From the cell containing the given text, extract its center point as [X, Y] coordinate. 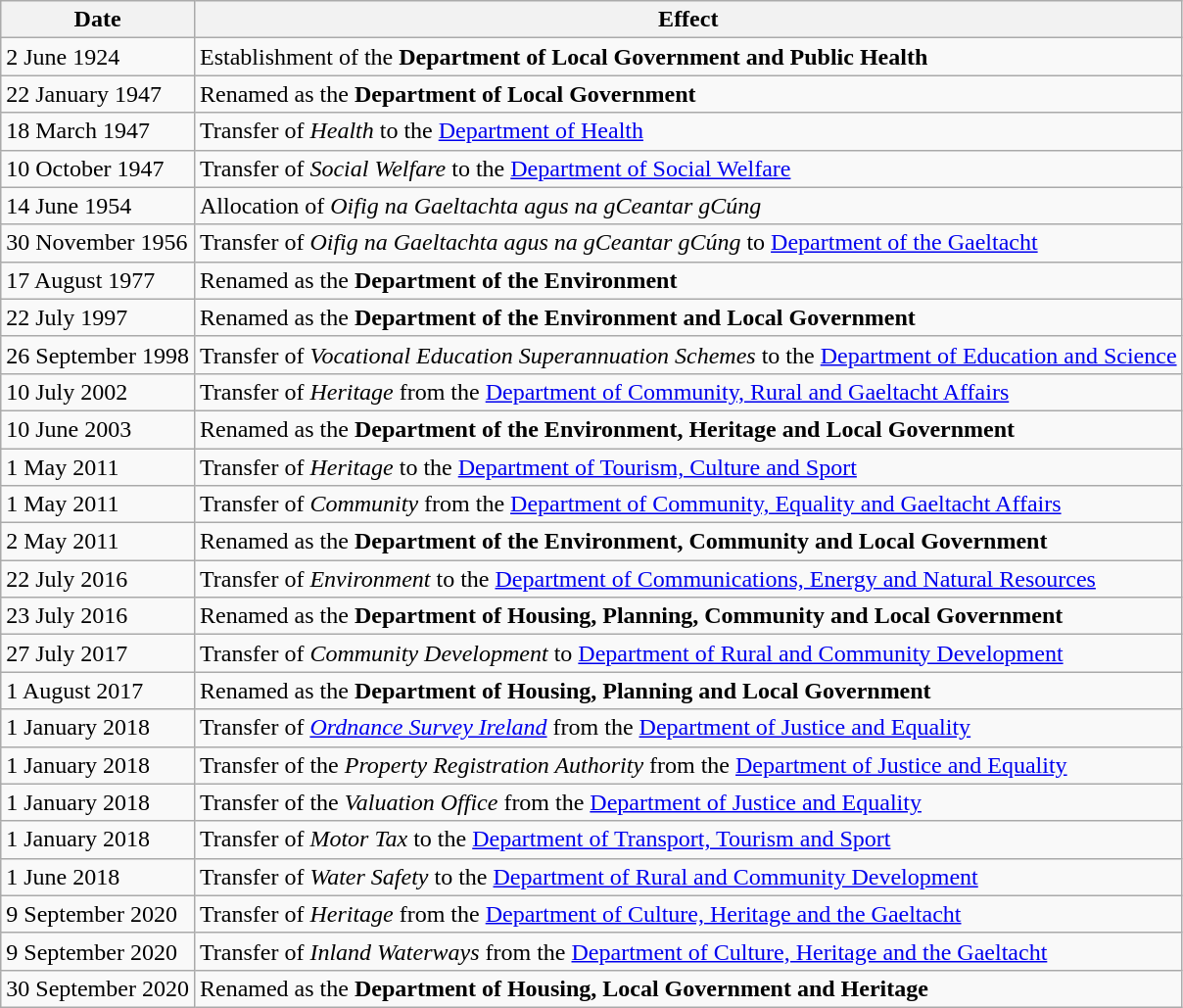
Renamed as the Department of the Environment, Heritage and Local Government [687, 429]
Transfer of Community from the Department of Community, Equality and Gaeltacht Affairs [687, 504]
Renamed as the Department of the Environment [687, 280]
Renamed as the Department of Housing, Planning and Local Government [687, 691]
18 March 1947 [98, 131]
26 September 1998 [98, 355]
22 July 2016 [98, 579]
Allocation of Oifig na Gaeltachta agus na gCeantar gCúng [687, 206]
Transfer of Community Development to Department of Rural and Community Development [687, 653]
Transfer of Health to the Department of Health [687, 131]
10 October 1947 [98, 168]
Transfer of Heritage from the Department of Culture, Heritage and the Gaeltacht [687, 914]
30 September 2020 [98, 988]
Transfer of Vocational Education Superannuation Schemes to the Department of Education and Science [687, 355]
10 July 2002 [98, 392]
Transfer of Environment to the Department of Communications, Energy and Natural Resources [687, 579]
Renamed as the Department of the Environment and Local Government [687, 317]
Transfer of Motor Tax to the Department of Transport, Tourism and Sport [687, 840]
Renamed as the Department of Local Government [687, 94]
Renamed as the Department of Housing, Local Government and Heritage [687, 988]
Renamed as the Department of the Environment, Community and Local Government [687, 542]
Transfer of Ordnance Survey Ireland from the Department of Justice and Equality [687, 728]
1 August 2017 [98, 691]
Date [98, 20]
Transfer of Heritage from the Department of Community, Rural and Gaeltacht Affairs [687, 392]
Transfer of Heritage to the Department of Tourism, Culture and Sport [687, 467]
27 July 2017 [98, 653]
30 November 1956 [98, 243]
10 June 2003 [98, 429]
Transfer of Oifig na Gaeltachta agus na gCeantar gCúng to Department of the Gaeltacht [687, 243]
14 June 1954 [98, 206]
Transfer of Inland Waterways from the Department of Culture, Heritage and the Gaeltacht [687, 951]
Establishment of the Department of Local Government and Public Health [687, 57]
Transfer of Social Welfare to the Department of Social Welfare [687, 168]
Renamed as the Department of Housing, Planning, Community and Local Government [687, 616]
2 May 2011 [98, 542]
2 June 1924 [98, 57]
22 January 1947 [98, 94]
Effect [687, 20]
Transfer of the Property Registration Authority from the Department of Justice and Equality [687, 765]
22 July 1997 [98, 317]
Transfer of the Valuation Office from the Department of Justice and Equality [687, 802]
23 July 2016 [98, 616]
17 August 1977 [98, 280]
1 June 2018 [98, 877]
Transfer of Water Safety to the Department of Rural and Community Development [687, 877]
